Output the [X, Y] coordinate of the center of the cell containing the given text.  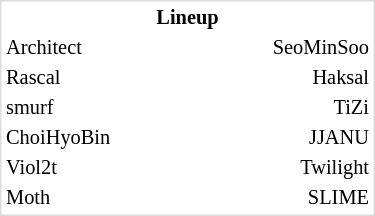
Twilight [310, 168]
TiZi [310, 108]
Haksal [310, 78]
Architect [64, 48]
Viol2t [64, 168]
Moth [64, 198]
ChoiHyoBin [64, 138]
SeoMinSoo [310, 48]
smurf [64, 108]
SLIME [310, 198]
JJANU [310, 138]
Rascal [64, 78]
Lineup [188, 18]
